Return [x, y] of the center of cell containing provided text 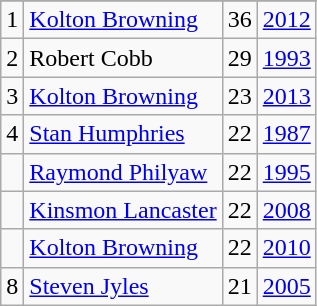
Stan Humphries [123, 134]
2005 [286, 286]
2008 [286, 210]
1993 [286, 58]
3 [12, 96]
2012 [286, 20]
2013 [286, 96]
1995 [286, 172]
2010 [286, 248]
Robert Cobb [123, 58]
8 [12, 286]
21 [240, 286]
23 [240, 96]
36 [240, 20]
1987 [286, 134]
Kinsmon Lancaster [123, 210]
29 [240, 58]
2 [12, 58]
Steven Jyles [123, 286]
4 [12, 134]
1 [12, 20]
Raymond Philyaw [123, 172]
